Search for the cell housing the specified text and yield its [X, Y] center coordinate. 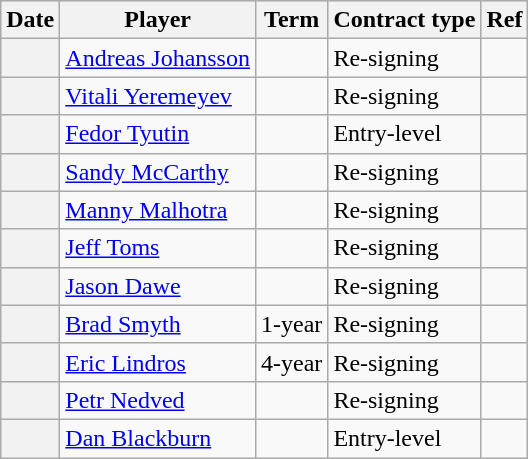
Vitali Yeremeyev [158, 96]
1-year [291, 324]
Eric Lindros [158, 362]
Sandy McCarthy [158, 172]
Manny Malhotra [158, 210]
Jeff Toms [158, 248]
Jason Dawe [158, 286]
Brad Smyth [158, 324]
Andreas Johansson [158, 58]
Date [30, 20]
Ref [504, 20]
Dan Blackburn [158, 438]
Contract type [404, 20]
Fedor Tyutin [158, 134]
Term [291, 20]
Petr Nedved [158, 400]
4-year [291, 362]
Player [158, 20]
